Determine the [X, Y] coordinate at the center of the cell enclosing the given text.  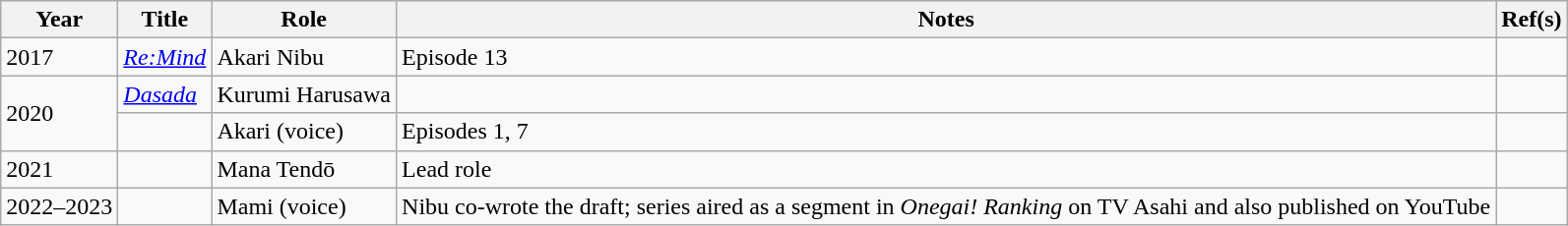
Lead role [947, 169]
Mami (voice) [304, 206]
Ref(s) [1532, 20]
Notes [947, 20]
Re:Mind [165, 57]
Kurumi Harusawa [304, 94]
Nibu co-wrote the draft; series aired as a segment in Onegai! Ranking on TV Asahi and also published on YouTube [947, 206]
Dasada [165, 94]
2020 [59, 113]
Role [304, 20]
2017 [59, 57]
Title [165, 20]
Akari Nibu [304, 57]
Mana Tendō [304, 169]
Episode 13 [947, 57]
2022–2023 [59, 206]
2021 [59, 169]
Episodes 1, 7 [947, 132]
Year [59, 20]
Akari (voice) [304, 132]
